Provide the [x, y] coordinate of the cell's center where the given text is located.  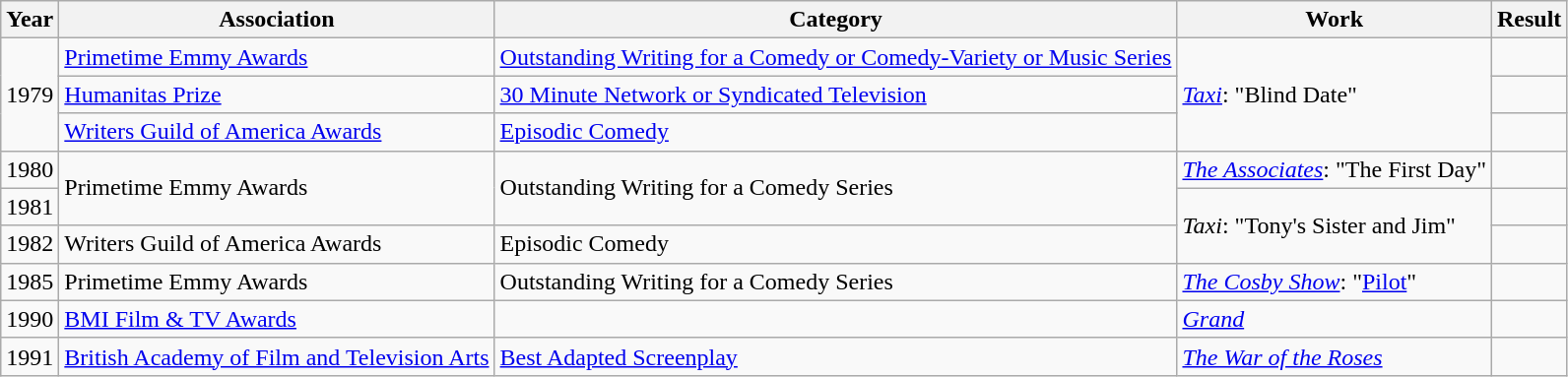
1991 [30, 356]
1980 [30, 169]
Humanitas Prize [277, 94]
Taxi: "Tony's Sister and Jim" [1335, 225]
Taxi: "Blind Date" [1335, 94]
Best Adapted Screenplay [835, 356]
1981 [30, 207]
British Academy of Film and Television Arts [277, 356]
30 Minute Network or Syndicated Television [835, 94]
The Associates: "The First Day" [1335, 169]
Association [277, 20]
The Cosby Show: "Pilot" [1335, 282]
Outstanding Writing for a Comedy or Comedy-Variety or Music Series [835, 57]
The War of the Roses [1335, 356]
1985 [30, 282]
1990 [30, 319]
Work [1335, 20]
Result [1529, 20]
Grand [1335, 319]
Year [30, 20]
1979 [30, 94]
BMI Film & TV Awards [277, 319]
Category [835, 20]
1982 [30, 244]
